Pinpoint the cell where the given text exists, returning its (x, y) midpoint coordinate. 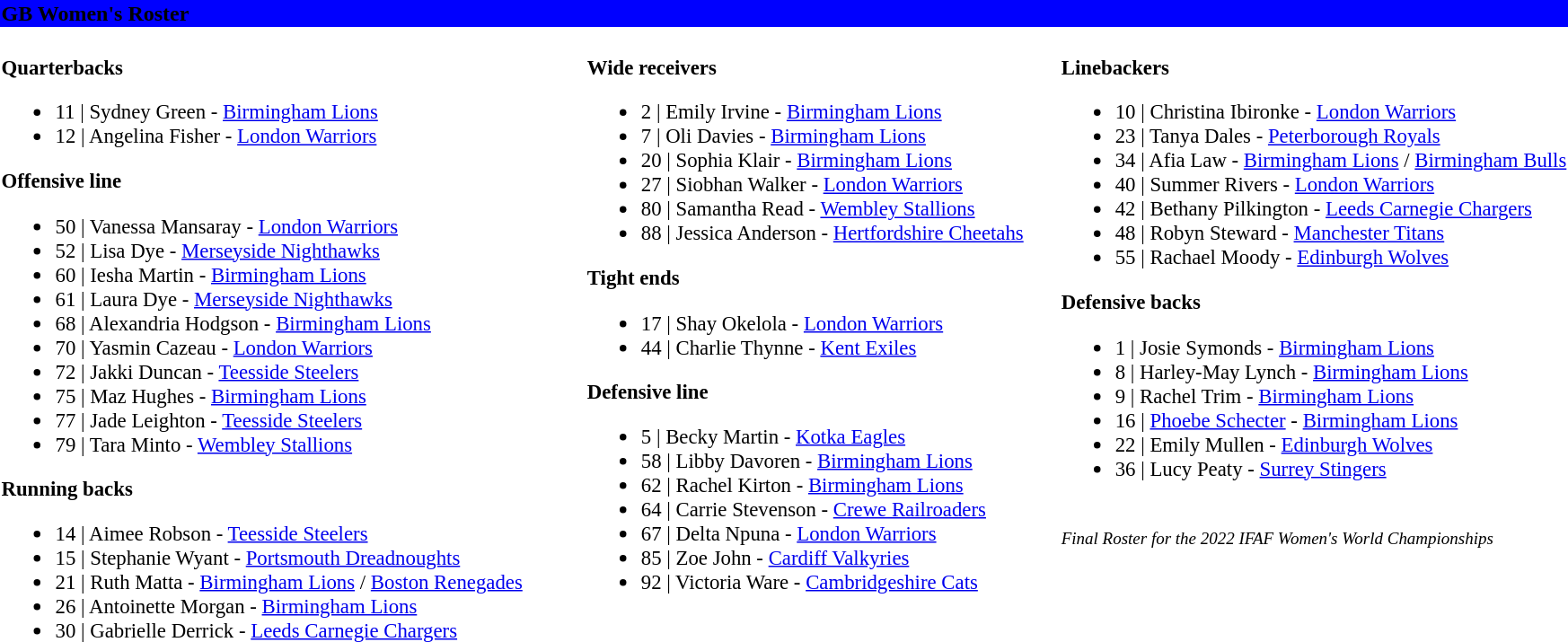
GB Women's Roster (784, 13)
